Find where the given text appears and provide that cell's center as [x, y] coordinate. 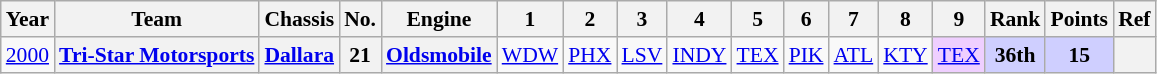
Tri-Star Motorsports [156, 55]
Year [28, 19]
2000 [28, 55]
No. [360, 19]
7 [854, 19]
INDY [699, 55]
ATL [854, 55]
WDW [530, 55]
Engine [439, 19]
Rank [1016, 19]
5 [758, 19]
Dallara [299, 55]
LSV [642, 55]
Ref [1134, 19]
Chassis [299, 19]
15 [1079, 55]
3 [642, 19]
9 [959, 19]
4 [699, 19]
PIK [806, 55]
PHX [590, 55]
8 [905, 19]
Points [1079, 19]
Team [156, 19]
2 [590, 19]
21 [360, 55]
Oldsmobile [439, 55]
KTY [905, 55]
6 [806, 19]
1 [530, 19]
36th [1016, 55]
